Locate the cell with the specified text and output its (X, Y) center coordinate. 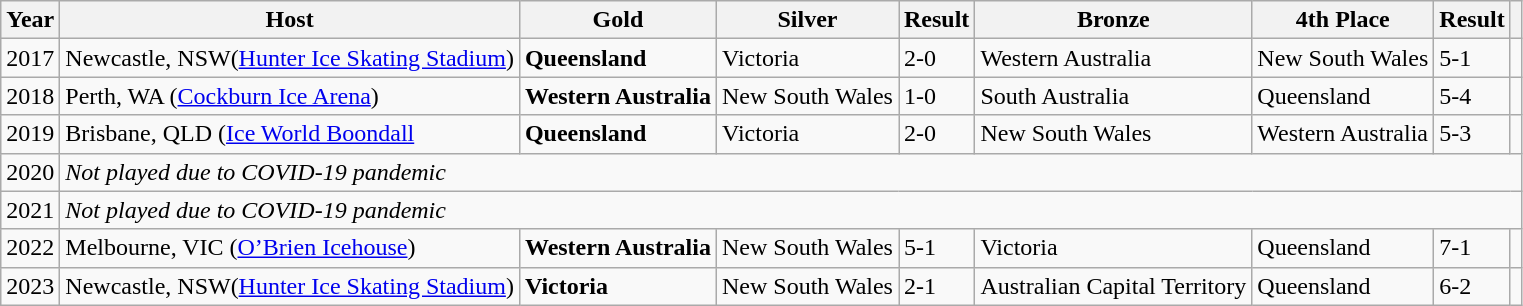
Gold (618, 20)
Bronze (1114, 20)
1-0 (936, 96)
5-3 (1472, 134)
Host (290, 20)
2021 (30, 210)
Silver (807, 20)
Perth, WA (Cockburn Ice Arena) (290, 96)
South Australia (1114, 96)
Year (30, 20)
2019 (30, 134)
2018 (30, 96)
Melbourne, VIC (O’Brien Icehouse) (290, 248)
2-1 (936, 286)
7-1 (1472, 248)
Australian Capital Territory (1114, 286)
2020 (30, 172)
Brisbane, QLD (Ice World Boondall (290, 134)
2017 (30, 58)
6-2 (1472, 286)
2022 (30, 248)
2023 (30, 286)
4th Place (1343, 20)
5-4 (1472, 96)
